Extract the (X, Y) coordinate from the center of the cell holding the provided text.  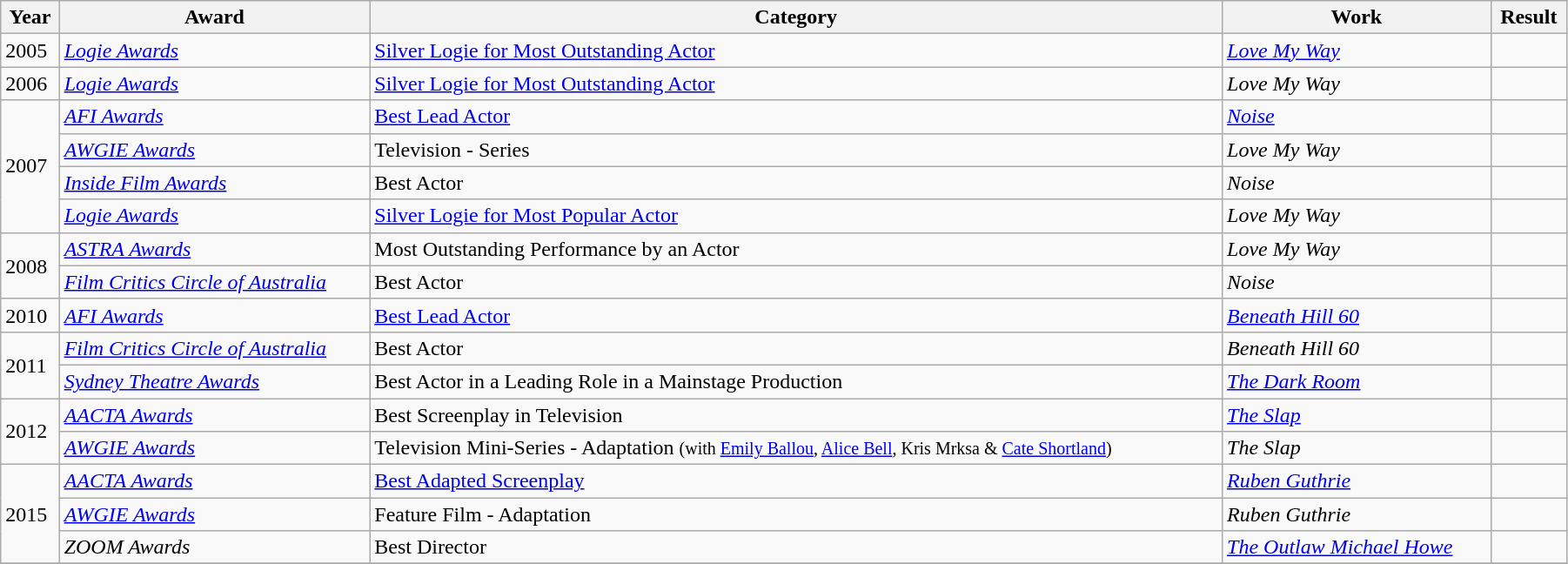
2008 (30, 265)
Best Adapted Screenplay (796, 481)
Television Mini-Series - Adaptation (with Emily Ballou, Alice Bell, Kris Mrksa & Cate Shortland) (796, 448)
Result (1528, 17)
Best Actor in a Leading Role in a Mainstage Production (796, 381)
Award (214, 17)
The Dark Room (1357, 381)
Inside Film Awards (214, 183)
Work (1357, 17)
The Outlaw Michael Howe (1357, 547)
Best Director (796, 547)
2007 (30, 166)
ZOOM Awards (214, 547)
ASTRA Awards (214, 249)
Category (796, 17)
Year (30, 17)
2012 (30, 432)
Sydney Theatre Awards (214, 381)
2005 (30, 50)
Silver Logie for Most Popular Actor (796, 216)
2011 (30, 365)
Best Screenplay in Television (796, 415)
Most Outstanding Performance by an Actor (796, 249)
2010 (30, 315)
Television - Series (796, 150)
Feature Film - Adaptation (796, 514)
2006 (30, 84)
2015 (30, 514)
